Capture the cell that displays the provided text and extract its [X, Y] central coordinate. 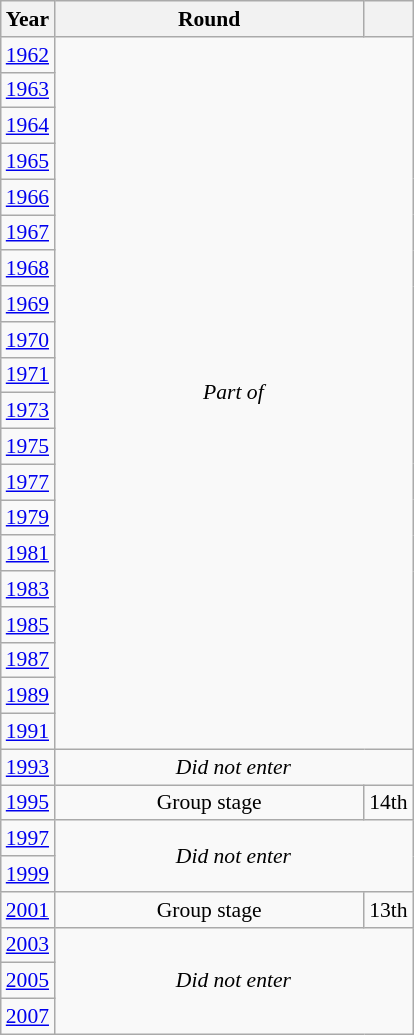
1999 [28, 874]
1973 [28, 411]
1975 [28, 447]
1968 [28, 269]
2005 [28, 981]
1967 [28, 233]
1983 [28, 589]
1962 [28, 55]
1969 [28, 304]
14th [388, 803]
2003 [28, 945]
1987 [28, 660]
1985 [28, 625]
Year [28, 19]
2001 [28, 910]
1997 [28, 839]
1971 [28, 375]
1964 [28, 126]
1991 [28, 732]
1979 [28, 518]
Round [209, 19]
2007 [28, 1017]
1995 [28, 803]
Part of [234, 393]
1963 [28, 90]
1965 [28, 162]
1970 [28, 340]
1989 [28, 696]
1993 [28, 767]
1966 [28, 197]
1981 [28, 554]
1977 [28, 482]
13th [388, 910]
